Locate the cell with the specified text and output its (x, y) center coordinate. 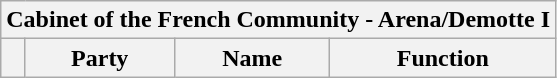
Cabinet of the French Community - Arena/Demotte I (278, 20)
Name (252, 58)
Function (443, 58)
Party (100, 58)
